Identify which cell holds the provided text, then report its [x, y] central coordinate. 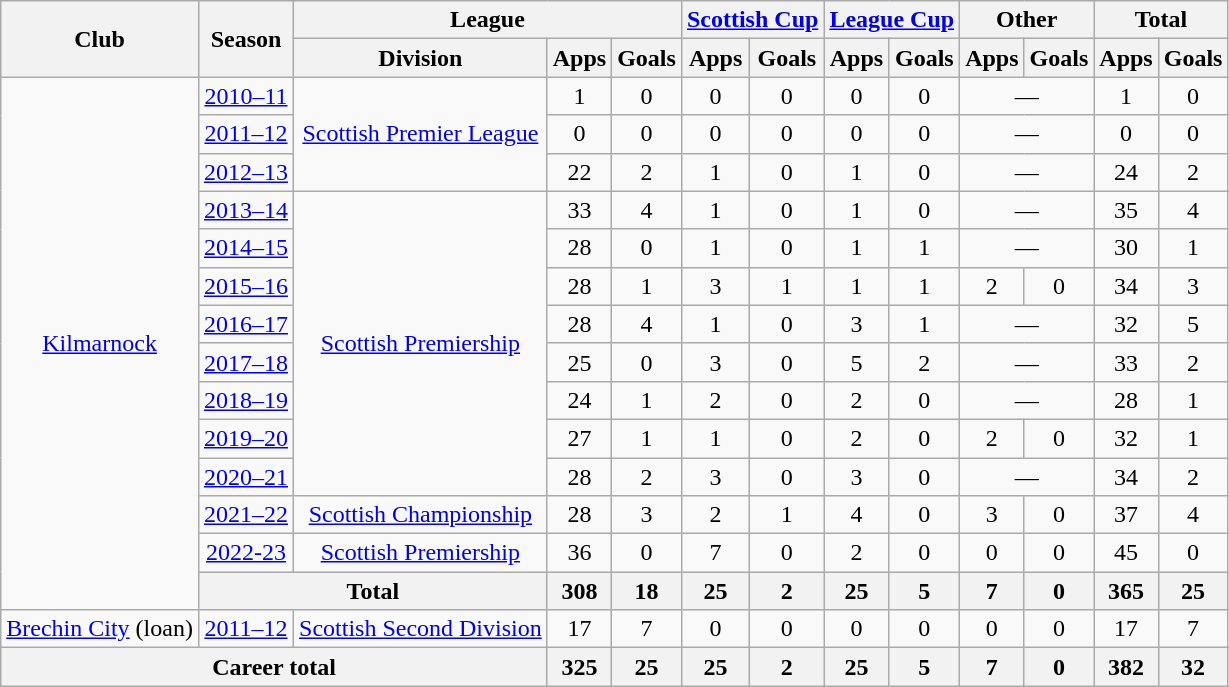
Brechin City (loan) [100, 629]
2015–16 [246, 286]
365 [1126, 591]
Scottish Cup [752, 20]
36 [579, 553]
18 [647, 591]
2017–18 [246, 362]
22 [579, 172]
League [488, 20]
37 [1126, 515]
Scottish Second Division [421, 629]
30 [1126, 248]
27 [579, 438]
35 [1126, 210]
2014–15 [246, 248]
45 [1126, 553]
2013–14 [246, 210]
2020–21 [246, 477]
325 [579, 667]
2019–20 [246, 438]
Other [1027, 20]
2018–19 [246, 400]
308 [579, 591]
Career total [274, 667]
League Cup [892, 20]
Season [246, 39]
2016–17 [246, 324]
2021–22 [246, 515]
2022-23 [246, 553]
382 [1126, 667]
Club [100, 39]
Division [421, 58]
Kilmarnock [100, 344]
Scottish Championship [421, 515]
2010–11 [246, 96]
2012–13 [246, 172]
Scottish Premier League [421, 134]
